Extract the (X, Y) coordinate from the center of the cell holding the provided text.  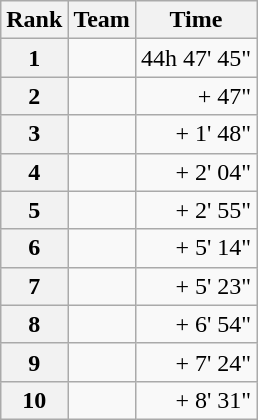
4 (34, 172)
10 (34, 400)
9 (34, 362)
Team (102, 20)
+ 2' 04" (196, 172)
7 (34, 286)
5 (34, 210)
+ 8' 31" (196, 400)
+ 6' 54" (196, 324)
+ 5' 14" (196, 248)
+ 2' 55" (196, 210)
6 (34, 248)
Rank (34, 20)
44h 47' 45" (196, 58)
2 (34, 96)
8 (34, 324)
3 (34, 134)
+ 47" (196, 96)
+ 7' 24" (196, 362)
1 (34, 58)
+ 1' 48" (196, 134)
+ 5' 23" (196, 286)
Time (196, 20)
